From the cell containing the given text, extract its center point as [x, y] coordinate. 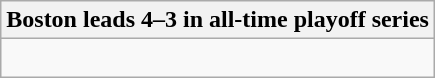
Boston leads 4–3 in all-time playoff series [218, 20]
